Extract the (X, Y) coordinate from the center of the cell holding the provided text.  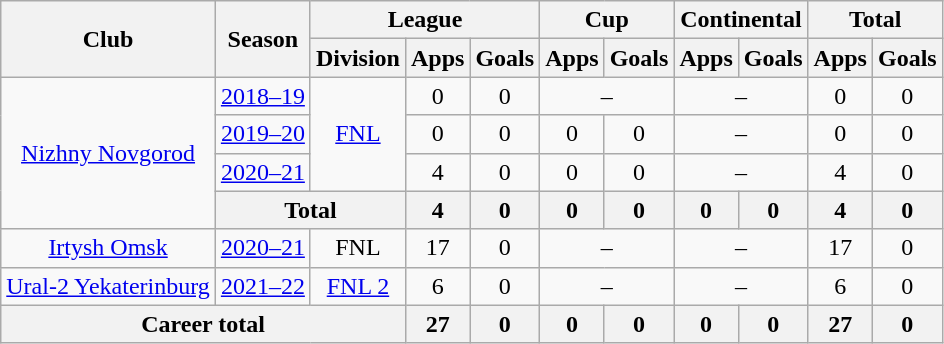
Club (108, 39)
Career total (204, 324)
2021–22 (262, 286)
Ural-2 Yekaterinburg (108, 286)
FNL 2 (358, 286)
2018–19 (262, 96)
Continental (741, 20)
Division (358, 58)
Irtysh Omsk (108, 248)
Nizhny Novgorod (108, 153)
Cup (607, 20)
2019–20 (262, 134)
Season (262, 39)
League (424, 20)
